Detect which cell encompasses the target text, then output its (X, Y) center coordinate. 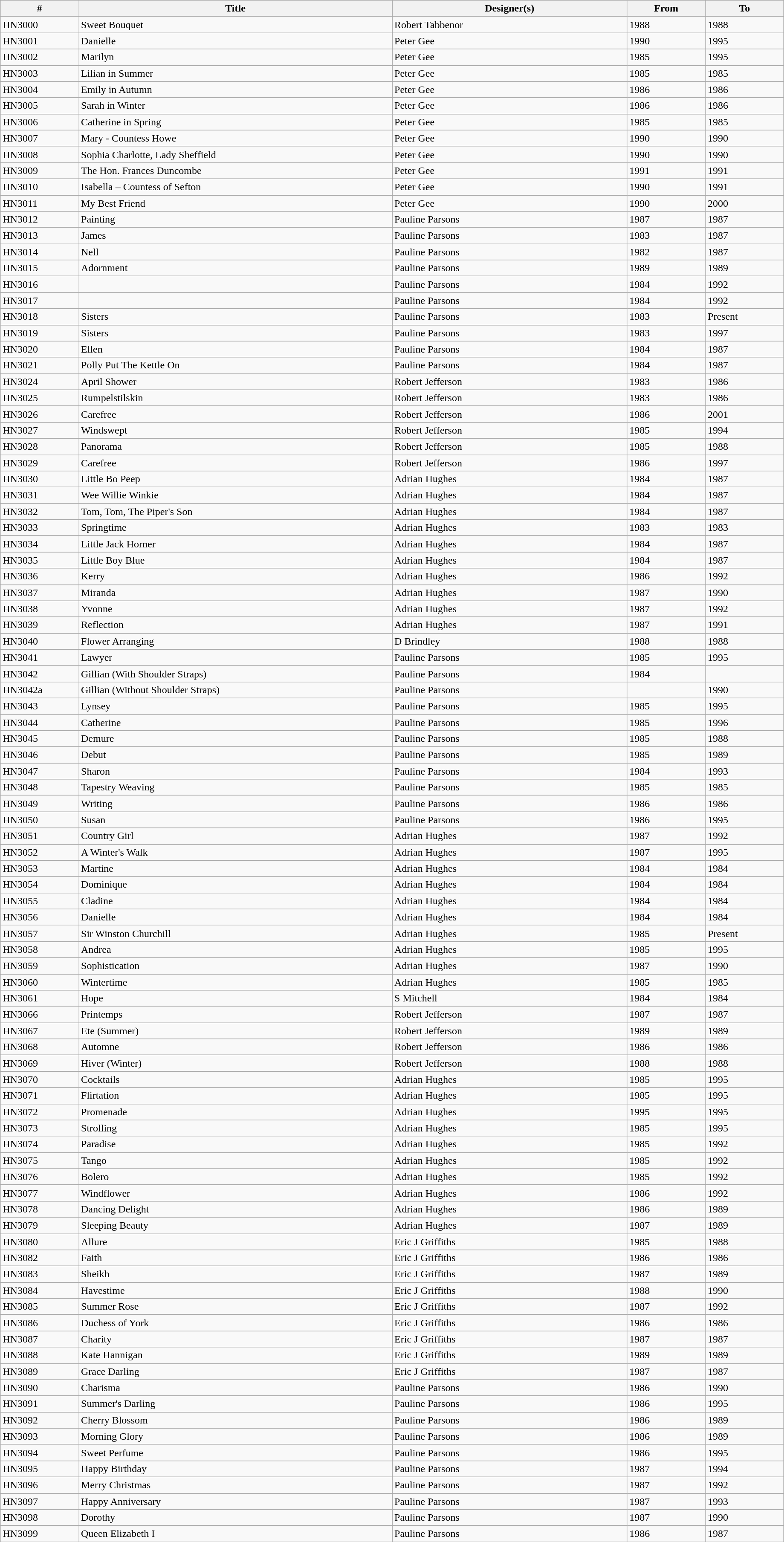
Allure (235, 1242)
HN3033 (40, 528)
HN3013 (40, 236)
Paradise (235, 1144)
HN3012 (40, 220)
Sophistication (235, 966)
HN3079 (40, 1225)
HN3042a (40, 690)
HN3008 (40, 154)
Duchess of York (235, 1323)
HN3054 (40, 885)
Isabella – Countess of Sefton (235, 187)
HN3014 (40, 252)
HN3068 (40, 1047)
HN3035 (40, 560)
HN3019 (40, 333)
HN3083 (40, 1274)
Nell (235, 252)
HN3047 (40, 771)
Mary - Countess Howe (235, 138)
HN3026 (40, 414)
My Best Friend (235, 203)
Gillian (Without Shoulder Straps) (235, 690)
HN3072 (40, 1112)
HN3038 (40, 609)
Country Girl (235, 836)
HN3099 (40, 1534)
HN3040 (40, 641)
HN3021 (40, 365)
HN3045 (40, 739)
Charisma (235, 1388)
S Mitchell (510, 998)
Ete (Summer) (235, 1031)
HN3000 (40, 25)
HN3004 (40, 90)
Robert Tabbenor (510, 25)
Windflower (235, 1193)
Lilian in Summer (235, 73)
Kate Hannigan (235, 1355)
HN3011 (40, 203)
Polly Put The Kettle On (235, 365)
HN3098 (40, 1518)
Debut (235, 755)
Charity (235, 1339)
Tapestry Weaving (235, 787)
Queen Elizabeth I (235, 1534)
HN3058 (40, 949)
Wee Willie Winkie (235, 495)
HN3089 (40, 1371)
HN3018 (40, 317)
Designer(s) (510, 9)
Tom, Tom, The Piper's Son (235, 512)
Lynsey (235, 706)
HN3036 (40, 576)
HN3046 (40, 755)
HN3070 (40, 1079)
Hiver (Winter) (235, 1063)
HN3053 (40, 868)
1982 (666, 252)
Sir Winston Churchill (235, 933)
HN3096 (40, 1485)
HN3009 (40, 171)
Sarah in Winter (235, 106)
Hope (235, 998)
HN3024 (40, 382)
Panorama (235, 446)
HN3084 (40, 1290)
HN3090 (40, 1388)
HN3085 (40, 1307)
1996 (745, 723)
HN3042 (40, 674)
A Winter's Walk (235, 852)
HN3027 (40, 430)
Lawyer (235, 657)
Catherine in Spring (235, 122)
HN3030 (40, 479)
Flower Arranging (235, 641)
Little Jack Horner (235, 544)
D Brindley (510, 641)
HN3078 (40, 1209)
Sophia Charlotte, Lady Sheffield (235, 154)
HN3060 (40, 982)
HN3087 (40, 1339)
HN3056 (40, 917)
Grace Darling (235, 1371)
HN3043 (40, 706)
Little Bo Peep (235, 479)
Emily in Autumn (235, 90)
HN3071 (40, 1096)
Catherine (235, 723)
Sheikh (235, 1274)
Kerry (235, 576)
Summer's Darling (235, 1404)
Faith (235, 1258)
HN3055 (40, 901)
HN3073 (40, 1128)
HN3066 (40, 1015)
HN3005 (40, 106)
HN3017 (40, 301)
Little Boy Blue (235, 560)
Reflection (235, 625)
HN3044 (40, 723)
Ellen (235, 349)
Sharon (235, 771)
HN3086 (40, 1323)
James (235, 236)
HN3075 (40, 1160)
HN3069 (40, 1063)
Rumpelstilskin (235, 398)
Dancing Delight (235, 1209)
Happy Birthday (235, 1469)
Cherry Blossom (235, 1420)
Cocktails (235, 1079)
Strolling (235, 1128)
HN3016 (40, 284)
HN3010 (40, 187)
HN3093 (40, 1436)
HN3025 (40, 398)
HN3032 (40, 512)
HN3059 (40, 966)
HN3006 (40, 122)
HN3091 (40, 1404)
Flirtation (235, 1096)
HN3049 (40, 804)
HN3061 (40, 998)
Happy Anniversary (235, 1501)
Dorothy (235, 1518)
Cladine (235, 901)
HN3001 (40, 41)
From (666, 9)
Summer Rose (235, 1307)
HN3034 (40, 544)
April Shower (235, 382)
Windswept (235, 430)
HN3088 (40, 1355)
Martine (235, 868)
Susan (235, 820)
HN3095 (40, 1469)
HN3039 (40, 625)
HN3002 (40, 57)
To (745, 9)
Promenade (235, 1112)
HN3051 (40, 836)
Printemps (235, 1015)
HN3050 (40, 820)
Marilyn (235, 57)
HN3074 (40, 1144)
Wintertime (235, 982)
Sweet Perfume (235, 1452)
HN3031 (40, 495)
HN3097 (40, 1501)
# (40, 9)
Painting (235, 220)
Sleeping Beauty (235, 1225)
HN3020 (40, 349)
HN3077 (40, 1193)
HN3048 (40, 787)
HN3015 (40, 268)
Springtime (235, 528)
Title (235, 9)
2000 (745, 203)
HN3037 (40, 593)
Demure (235, 739)
Morning Glory (235, 1436)
HN3092 (40, 1420)
HN3082 (40, 1258)
HN3007 (40, 138)
HN3029 (40, 463)
Bolero (235, 1177)
HN3028 (40, 446)
HN3094 (40, 1452)
HN3080 (40, 1242)
Writing (235, 804)
Tango (235, 1160)
Dominique (235, 885)
HN3057 (40, 933)
2001 (745, 414)
Merry Christmas (235, 1485)
Gillian (With Shoulder Straps) (235, 674)
HN3076 (40, 1177)
Sweet Bouquet (235, 25)
Andrea (235, 949)
The Hon. Frances Duncombe (235, 171)
Automne (235, 1047)
HN3003 (40, 73)
Miranda (235, 593)
Havestime (235, 1290)
HN3052 (40, 852)
HN3067 (40, 1031)
Yvonne (235, 609)
HN3041 (40, 657)
Adornment (235, 268)
